For the text-containing cell, return its midpoint in (X, Y) coordinate format. 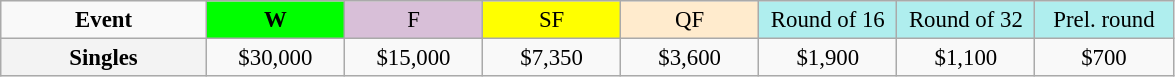
$700 (1104, 58)
$3,600 (690, 58)
Prel. round (1104, 20)
Round of 16 (828, 20)
F (413, 20)
$1,900 (828, 58)
QF (690, 20)
W (275, 20)
$1,100 (966, 58)
Event (104, 20)
$30,000 (275, 58)
Round of 32 (966, 20)
$7,350 (552, 58)
$15,000 (413, 58)
Singles (104, 58)
SF (552, 20)
